Determine the [X, Y] coordinate at the center of the cell enclosing the given text.  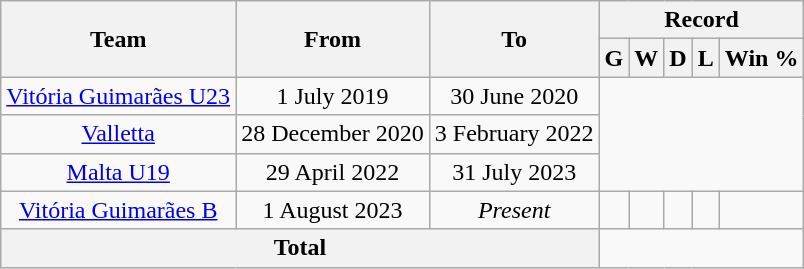
Vitória Guimarães B [118, 210]
Total [300, 248]
1 August 2023 [333, 210]
To [514, 39]
L [706, 58]
Vitória Guimarães U23 [118, 96]
W [646, 58]
Win % [762, 58]
Team [118, 39]
28 December 2020 [333, 134]
31 July 2023 [514, 172]
3 February 2022 [514, 134]
1 July 2019 [333, 96]
30 June 2020 [514, 96]
Record [702, 20]
Present [514, 210]
Malta U19 [118, 172]
Valletta [118, 134]
29 April 2022 [333, 172]
From [333, 39]
D [678, 58]
G [614, 58]
